Return (X, Y) of the center of cell containing provided text 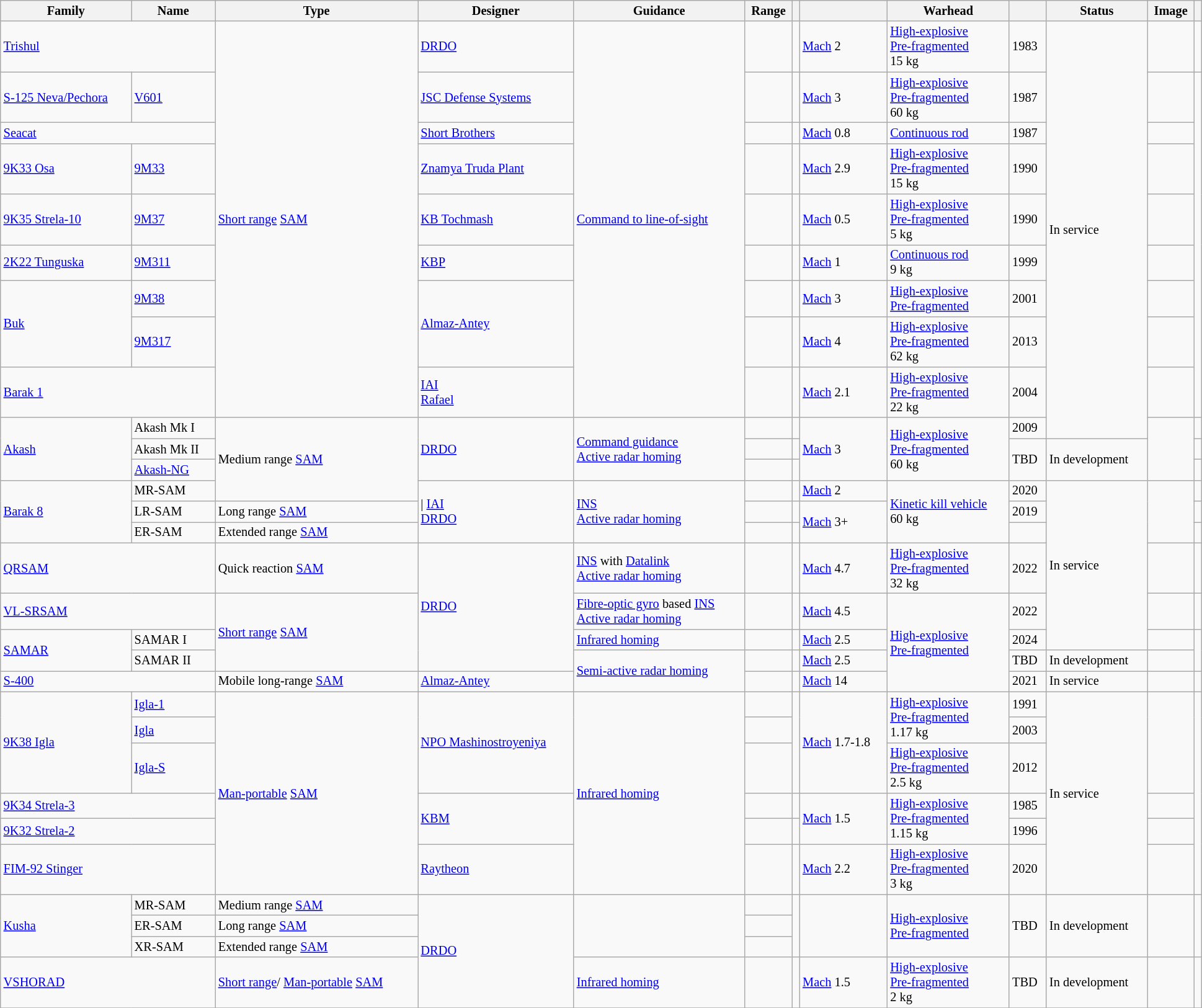
High-explosive Pre-fragmented 5 kg (948, 220)
Akash-NG (174, 470)
Mach 2.1 (844, 392)
QRSAM (108, 568)
9M33 (174, 169)
NPO Mashinostroyeniya (496, 742)
High-explosive Pre-fragmented 32 kg (948, 568)
Raytheon (496, 869)
Mach 4.5 (844, 611)
Name (174, 11)
Fibre-optic gyro based INS Active radar homing (659, 611)
Mach 0.8 (844, 133)
Command to line-of-sight (659, 220)
9K33 Osa (66, 169)
Short range/ Man-portable SAM (316, 983)
High-explosive Pre-fragmented 22 kg (948, 392)
2013 (1028, 342)
VL-SRSAM (108, 611)
2001 (1028, 298)
9K35 Strela-10 (66, 220)
9M311 (174, 262)
Semi-active radar homing (659, 671)
Mobile long-range SAM (316, 681)
2021 (1028, 681)
SAMAR II (174, 661)
Designer (496, 11)
S-400 (108, 681)
Kusha (66, 925)
KBM (496, 818)
KBP (496, 262)
Type (316, 11)
2012 (1028, 768)
INS Active radar homing (659, 511)
Man-portable SAM (316, 793)
Akash Mk II (174, 449)
Akash (66, 449)
S-125 Neva/Pechora (66, 97)
Status (1097, 11)
Mach 1.7-1.8 (844, 742)
Command guidance Active radar homing (659, 449)
High-explosive Pre-fragmented 2.5 kg (948, 768)
2019 (1028, 512)
1996 (1028, 831)
Guidance (659, 11)
2003 (1028, 729)
Mach 4.7 (844, 568)
Kinetic kill vehicle 60 kg (948, 511)
Image (1171, 11)
Igla-1 (174, 705)
High-explosive Pre-fragmented 1.15 kg (948, 818)
9M38 (174, 298)
High-explosive Pre-fragmented 2 kg (948, 983)
XR-SAM (174, 947)
V601 (174, 97)
Warhead (948, 11)
High-explosive Pre-fragmented 62 kg (948, 342)
1991 (1028, 705)
Igla (174, 729)
| IAI DRDO (496, 511)
Mach 4 (844, 342)
Barak 8 (66, 511)
VSHORAD (108, 983)
Barak 1 (108, 392)
IAI Rafael (496, 392)
SAMAR I (174, 640)
2004 (1028, 392)
Mach 1 (844, 262)
2009 (1028, 428)
1999 (1028, 262)
Continuous rod 9 kg (948, 262)
9K38 Igla (66, 742)
High-explosive Pre-fragmented 1.17 kg (948, 717)
High-explosive Pre-fragmented 3 kg (948, 869)
JSC Defense Systems (496, 97)
Igla-S (174, 768)
9M37 (174, 220)
9K34 Strela-3 (108, 805)
Seacat (108, 133)
Buk (66, 324)
Range (768, 11)
INS with Datalink Active radar homing (659, 568)
LR-SAM (174, 512)
Znamya Truda Plant (496, 169)
FIM-92 Stinger (108, 869)
1985 (1028, 805)
Trishul (108, 47)
9M317 (174, 342)
Mach 2.2 (844, 869)
SAMAR (66, 650)
KB Tochmash (496, 220)
Family (66, 11)
Mach 2.9 (844, 169)
Short Brothers (496, 133)
2K22 Tunguska (66, 262)
Mach 0.5 (844, 220)
Mach 3+ (844, 522)
Mach 14 (844, 681)
Continuous rod (948, 133)
9K32 Strela-2 (108, 831)
Quick reaction SAM (316, 568)
2024 (1028, 640)
Akash Mk I (174, 428)
1983 (1028, 47)
